For the text-containing cell, return its midpoint in [X, Y] coordinate format. 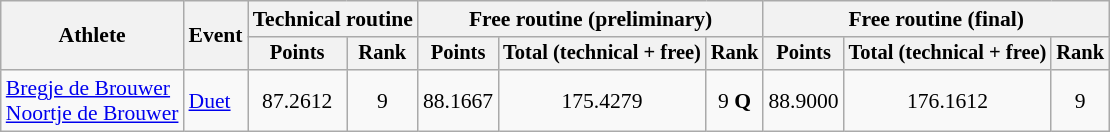
Athlete [92, 36]
87.2612 [298, 100]
176.1612 [948, 100]
Bregje de BrouwerNoortje de Brouwer [92, 100]
Event [216, 36]
Free routine (final) [936, 19]
88.1667 [458, 100]
88.9000 [803, 100]
9 Q [735, 100]
Technical routine [333, 19]
175.4279 [602, 100]
Free routine (preliminary) [591, 19]
Duet [216, 100]
